Extract the (x, y) coordinate from the center of the cell holding the provided text.  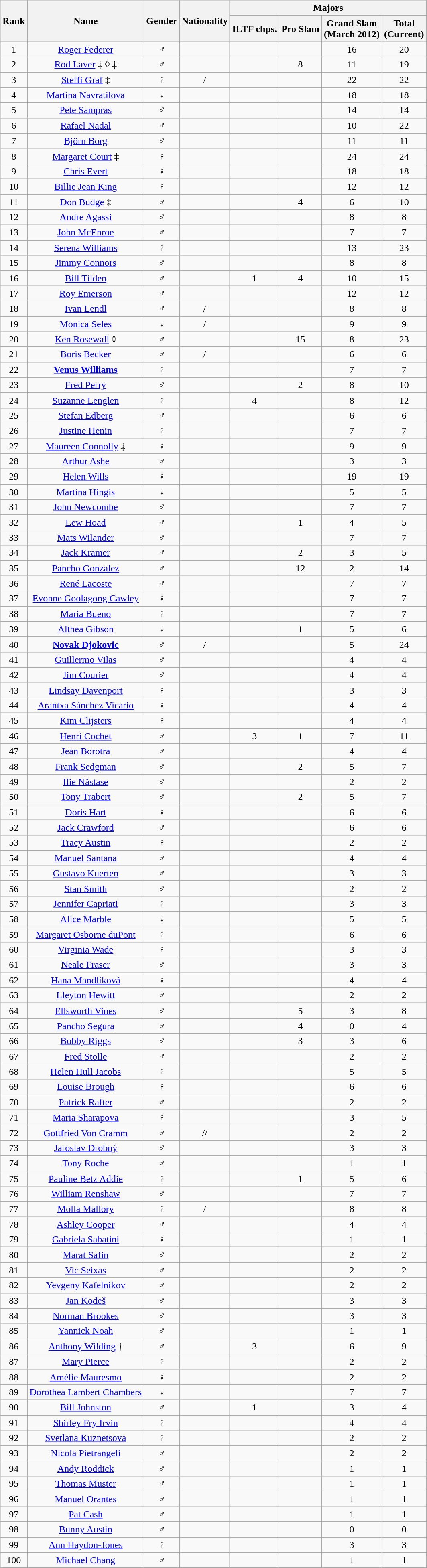
Jaroslav Drobný (86, 1148)
94 (14, 1469)
65 (14, 1026)
80 (14, 1255)
Svetlana Kuznetsova (86, 1438)
Arantxa Sánchez Vicario (86, 706)
Novak Djokovic (86, 644)
Grand Slam(March 2012) (352, 29)
96 (14, 1499)
Venus Williams (86, 370)
Pancho Segura (86, 1026)
51 (14, 812)
21 (14, 354)
Roger Federer (86, 49)
Nicola Pietrangeli (86, 1453)
Gabriela Sabatini (86, 1240)
Suzanne Lenglen (86, 400)
Majors (328, 8)
71 (14, 1117)
50 (14, 797)
Gustavo Kuerten (86, 873)
47 (14, 751)
Amélie Mauresmo (86, 1377)
38 (14, 614)
Lleyton Hewitt (86, 995)
26 (14, 431)
45 (14, 721)
30 (14, 492)
Manuel Santana (86, 858)
79 (14, 1240)
69 (14, 1087)
Hana Mandlíková (86, 980)
89 (14, 1392)
57 (14, 904)
Rod Laver ‡ ◊ ‡ (86, 65)
Jennifer Capriati (86, 904)
Virginia Wade (86, 950)
73 (14, 1148)
John Newcombe (86, 507)
31 (14, 507)
Kim Clijsters (86, 721)
Jean Borotra (86, 751)
Martina Hingis (86, 492)
49 (14, 782)
54 (14, 858)
Maria Sharapova (86, 1117)
41 (14, 660)
72 (14, 1133)
Andy Roddick (86, 1469)
Mary Pierce (86, 1362)
John McEnroe (86, 233)
92 (14, 1438)
40 (14, 644)
Bill Tilden (86, 278)
70 (14, 1102)
75 (14, 1178)
Pat Cash (86, 1514)
55 (14, 873)
Jimmy Connors (86, 263)
39 (14, 629)
97 (14, 1514)
Tony Roche (86, 1163)
61 (14, 965)
Fred Stolle (86, 1056)
Pete Sampras (86, 110)
Bobby Riggs (86, 1041)
Vic Seixas (86, 1270)
Yevgeny Kafelnikov (86, 1285)
25 (14, 415)
Patrick Rafter (86, 1102)
Dorothea Lambert Chambers (86, 1392)
Don Budge ‡ (86, 202)
Andre Agassi (86, 217)
48 (14, 767)
68 (14, 1072)
56 (14, 888)
28 (14, 461)
Lindsay Davenport (86, 690)
33 (14, 538)
Rank (14, 21)
95 (14, 1484)
Tony Trabert (86, 797)
46 (14, 736)
Björn Borg (86, 141)
77 (14, 1209)
Pro Slam (301, 29)
Serena Williams (86, 248)
Maureen Connolly ‡ (86, 446)
Ivan Lendl (86, 309)
64 (14, 1011)
Arthur Ashe (86, 461)
74 (14, 1163)
58 (14, 919)
Nationality (205, 21)
36 (14, 583)
Althea Gibson (86, 629)
83 (14, 1301)
Maria Bueno (86, 614)
Stefan Edberg (86, 415)
ILTF chps. (254, 29)
76 (14, 1194)
Norman Brookes (86, 1316)
88 (14, 1377)
Ellsworth Vines (86, 1011)
Jim Courier (86, 675)
Stan Smith (86, 888)
Manuel Orantes (86, 1499)
60 (14, 950)
Boris Becker (86, 354)
Chris Evert (86, 171)
27 (14, 446)
Louise Brough (86, 1087)
Jan Kodeš (86, 1301)
35 (14, 568)
Ashley Cooper (86, 1224)
Jack Kramer (86, 553)
Ilie Năstase (86, 782)
90 (14, 1407)
Name (86, 21)
Neale Fraser (86, 965)
Fred Perry (86, 385)
Steffi Graf ‡ (86, 80)
Michael Chang (86, 1560)
78 (14, 1224)
Frank Sedgman (86, 767)
87 (14, 1362)
Doris Hart (86, 812)
Ann Haydon-Jones (86, 1545)
Jack Crawford (86, 827)
91 (14, 1423)
81 (14, 1270)
Shirley Fry Irvin (86, 1423)
63 (14, 995)
Tracy Austin (86, 843)
René Lacoste (86, 583)
Lew Hoad (86, 522)
85 (14, 1331)
82 (14, 1285)
Gottfried Von Cramm (86, 1133)
Yannick Noah (86, 1331)
Bill Johnston (86, 1407)
Bunny Austin (86, 1530)
86 (14, 1346)
Molla Mallory (86, 1209)
Alice Marble (86, 919)
Helen Hull Jacobs (86, 1072)
Gender (162, 21)
Margaret Court ‡ (86, 156)
44 (14, 706)
Ken Rosewall ◊ (86, 339)
34 (14, 553)
32 (14, 522)
// (205, 1133)
Henri Cochet (86, 736)
Pancho Gonzalez (86, 568)
42 (14, 675)
Helen Wills (86, 477)
Marat Safin (86, 1255)
98 (14, 1530)
67 (14, 1056)
Anthony Wilding † (86, 1346)
84 (14, 1316)
William Renshaw (86, 1194)
99 (14, 1545)
37 (14, 599)
62 (14, 980)
53 (14, 843)
Rafael Nadal (86, 125)
Justine Henin (86, 431)
17 (14, 293)
Guillermo Vilas (86, 660)
Mats Wilander (86, 538)
Margaret Osborne duPont (86, 935)
Evonne Goolagong Cawley (86, 599)
Billie Jean King (86, 186)
Martina Navratilova (86, 95)
66 (14, 1041)
43 (14, 690)
29 (14, 477)
Pauline Betz Addie (86, 1178)
Monica Seles (86, 324)
Thomas Muster (86, 1484)
100 (14, 1560)
Total (Current) (405, 29)
52 (14, 827)
Roy Emerson (86, 293)
59 (14, 935)
93 (14, 1453)
